Pinpoint the cell where the given text exists, returning its (x, y) midpoint coordinate. 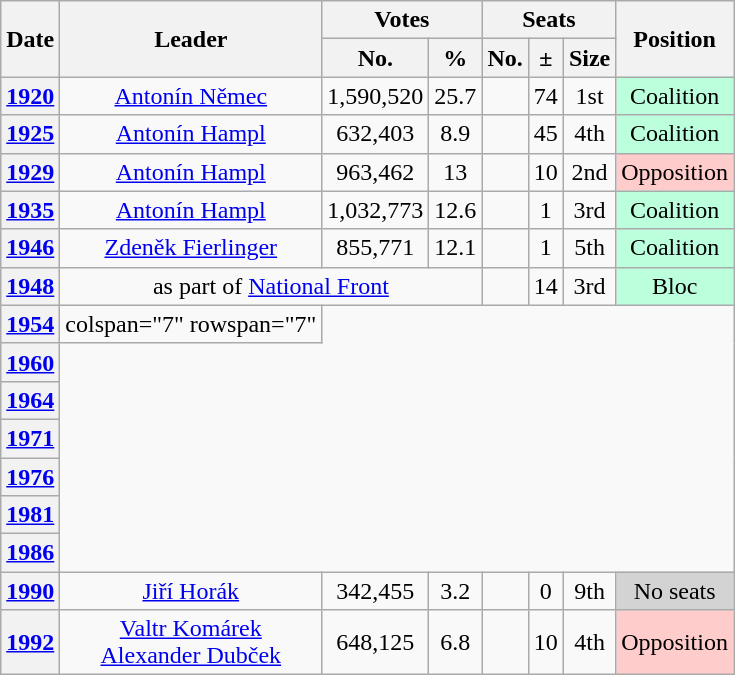
No seats (675, 591)
12.1 (456, 248)
colspan="7" rowspan="7" (191, 324)
Leader (191, 39)
1976 (30, 477)
1964 (30, 400)
1929 (30, 172)
1990 (30, 591)
45 (546, 134)
1st (589, 96)
± (546, 58)
8.9 (456, 134)
74 (546, 96)
1971 (30, 438)
Zdeněk Fierlinger (191, 248)
1986 (30, 553)
1,590,520 (376, 96)
% (456, 58)
648,125 (376, 642)
1946 (30, 248)
13 (456, 172)
1954 (30, 324)
Antonín Němec (191, 96)
9th (589, 591)
1920 (30, 96)
Valtr KomárekAlexander Dubček (191, 642)
342,455 (376, 591)
Date (30, 39)
as part of National Front (271, 286)
6.8 (456, 642)
1981 (30, 515)
0 (546, 591)
963,462 (376, 172)
1925 (30, 134)
Seats (549, 20)
1,032,773 (376, 210)
Votes (402, 20)
5th (589, 248)
Size (589, 58)
12.6 (456, 210)
Position (675, 39)
1935 (30, 210)
2nd (589, 172)
1992 (30, 642)
25.7 (456, 96)
855,771 (376, 248)
632,403 (376, 134)
3.2 (456, 591)
Bloc (675, 286)
1960 (30, 362)
Jiří Horák (191, 591)
14 (546, 286)
1948 (30, 286)
